Find where the given text appears and provide that cell's center as (X, Y) coordinate. 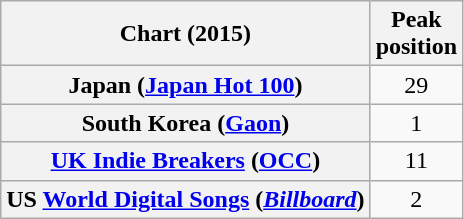
UK Indie Breakers (OCC) (186, 161)
1 (416, 123)
Chart (2015) (186, 34)
Peakposition (416, 34)
29 (416, 85)
Japan (Japan Hot 100) (186, 85)
South Korea (Gaon) (186, 123)
11 (416, 161)
2 (416, 199)
US World Digital Songs (Billboard) (186, 199)
